From the cell containing the given text, extract its center point as (x, y) coordinate. 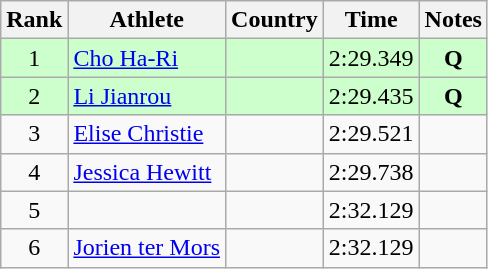
6 (34, 248)
1 (34, 58)
3 (34, 134)
2 (34, 96)
Jorien ter Mors (147, 248)
5 (34, 210)
Country (275, 20)
Time (371, 20)
Li Jianrou (147, 96)
Notes (453, 20)
4 (34, 172)
Jessica Hewitt (147, 172)
Cho Ha-Ri (147, 58)
2:29.349 (371, 58)
2:29.435 (371, 96)
2:29.738 (371, 172)
Athlete (147, 20)
2:29.521 (371, 134)
Rank (34, 20)
Elise Christie (147, 134)
